Find where the given text appears and provide that cell's center as (X, Y) coordinate. 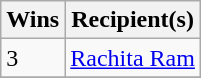
Recipient(s) (133, 20)
Wins (33, 20)
Rachita Ram (133, 58)
3 (33, 58)
